Determine the (X, Y) coordinate at the center of the cell enclosing the given text.  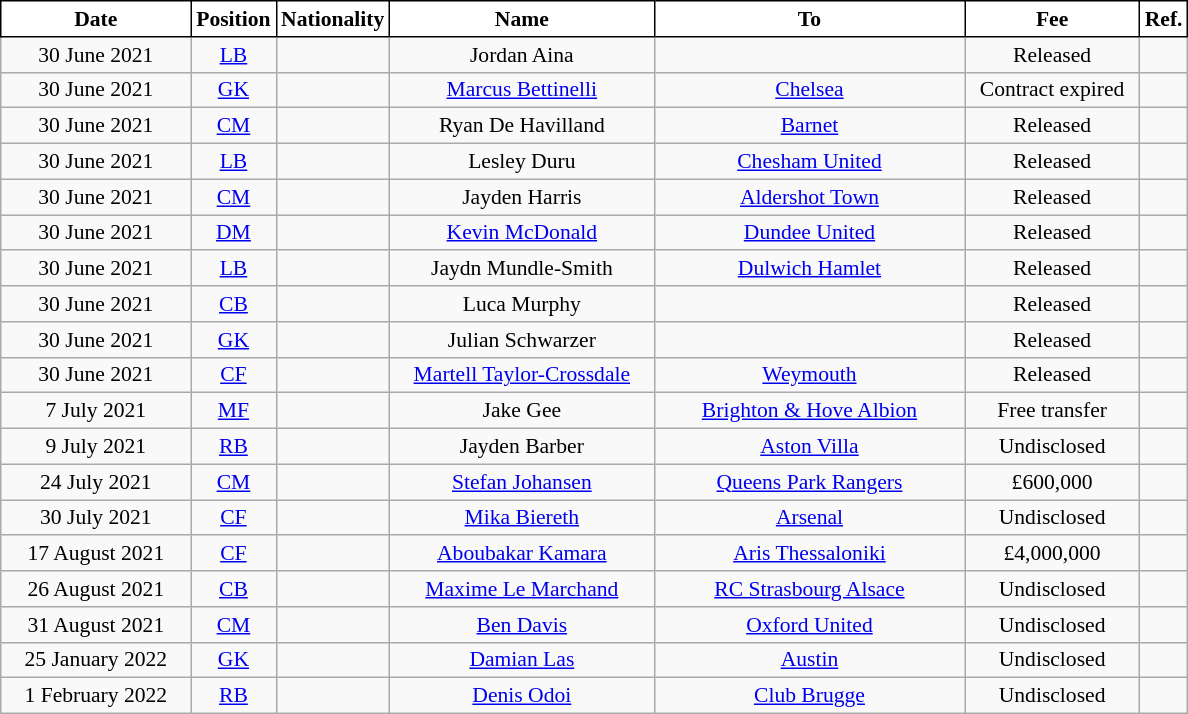
Weymouth (809, 375)
1 February 2022 (96, 696)
Ben Davis (522, 625)
MF (234, 411)
Oxford United (809, 625)
Stefan Johansen (522, 482)
Aboubakar Kamara (522, 554)
31 August 2021 (96, 625)
Ryan De Havilland (522, 126)
Damian Las (522, 660)
Denis Odoi (522, 696)
Free transfer (1052, 411)
Fee (1052, 19)
Ref. (1164, 19)
Jordan Aina (522, 55)
7 July 2021 (96, 411)
Austin (809, 660)
25 January 2022 (96, 660)
9 July 2021 (96, 447)
Aris Thessaloniki (809, 554)
24 July 2021 (96, 482)
RC Strasbourg Alsace (809, 589)
Aldershot Town (809, 197)
Nationality (332, 19)
Barnet (809, 126)
Lesley Duru (522, 162)
Date (96, 19)
Brighton & Hove Albion (809, 411)
17 August 2021 (96, 554)
Contract expired (1052, 90)
Luca Murphy (522, 304)
Chelsea (809, 90)
Chesham United (809, 162)
Marcus Bettinelli (522, 90)
26 August 2021 (96, 589)
Julian Schwarzer (522, 340)
Maxime Le Marchand (522, 589)
To (809, 19)
Jayden Harris (522, 197)
Jaydn Mundle-Smith (522, 269)
Club Brugge (809, 696)
Mika Biereth (522, 518)
DM (234, 233)
Aston Villa (809, 447)
Arsenal (809, 518)
30 July 2021 (96, 518)
Jayden Barber (522, 447)
Name (522, 19)
Martell Taylor-Crossdale (522, 375)
Position (234, 19)
Kevin McDonald (522, 233)
Queens Park Rangers (809, 482)
Dulwich Hamlet (809, 269)
Dundee United (809, 233)
Jake Gee (522, 411)
£600,000 (1052, 482)
£4,000,000 (1052, 554)
